Return [X, Y] of the center of cell containing provided text 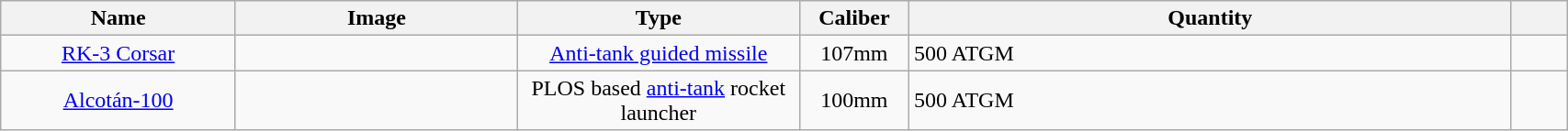
Anti-tank guided missile [658, 53]
Type [658, 18]
Image [377, 18]
Quantity [1211, 18]
Alcotán-100 [118, 101]
Name [118, 18]
RK-3 Corsar [118, 53]
100mm [854, 101]
PLOS based anti-tank rocket launcher [658, 101]
Caliber [854, 18]
107mm [854, 53]
